For the text-containing cell, return its midpoint in [X, Y] coordinate format. 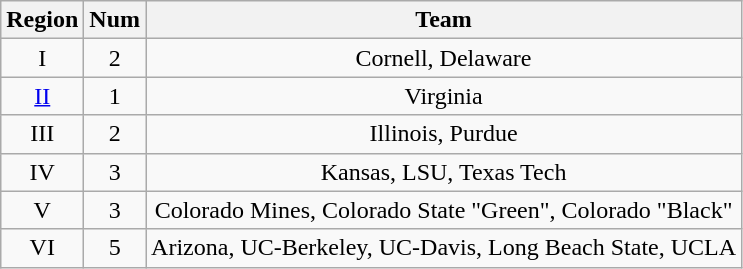
Kansas, LSU, Texas Tech [444, 172]
II [42, 96]
1 [115, 96]
VI [42, 248]
V [42, 210]
I [42, 58]
Virginia [444, 96]
IV [42, 172]
Arizona, UC-Berkeley, UC-Davis, Long Beach State, UCLA [444, 248]
Region [42, 20]
Illinois, Purdue [444, 134]
Team [444, 20]
Cornell, Delaware [444, 58]
Colorado Mines, Colorado State "Green", Colorado "Black" [444, 210]
III [42, 134]
5 [115, 248]
Num [115, 20]
